Identify which cell holds the provided text, then report its [x, y] central coordinate. 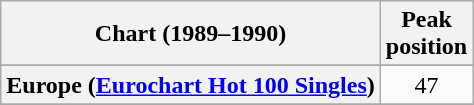
Europe (Eurochart Hot 100 Singles) [191, 85]
47 [426, 85]
Chart (1989–1990) [191, 34]
Peakposition [426, 34]
